Locate the cell with the specified text and output its (x, y) center coordinate. 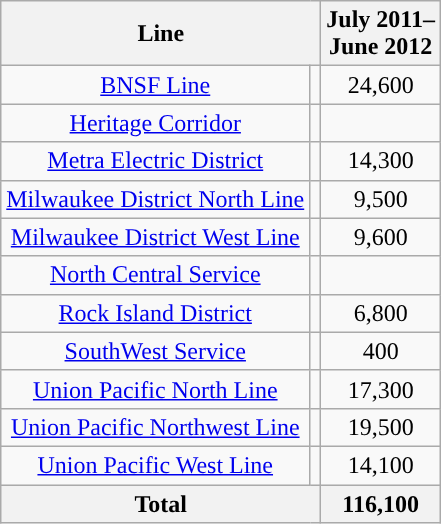
6,800 (381, 313)
116,100 (381, 503)
Union Pacific West Line (156, 465)
BNSF Line (156, 85)
Union Pacific Northwest Line (156, 427)
North Central Service (156, 275)
14,300 (381, 161)
400 (381, 351)
Metra Electric District (156, 161)
17,300 (381, 389)
9,500 (381, 199)
Milwaukee District West Line (156, 237)
Total (161, 503)
SouthWest Service (156, 351)
Heritage Corridor (156, 123)
9,600 (381, 237)
Line (161, 34)
July 2011–June 2012 (381, 34)
24,600 (381, 85)
19,500 (381, 427)
14,100 (381, 465)
Milwaukee District North Line (156, 199)
Rock Island District (156, 313)
Union Pacific North Line (156, 389)
